For the text-containing cell, return its midpoint in [x, y] coordinate format. 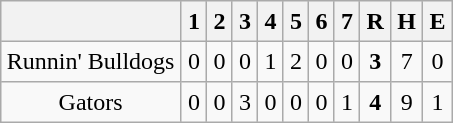
H [407, 21]
R [376, 21]
Gators [90, 102]
6 [322, 21]
9 [407, 102]
Runnin' Bulldogs [90, 61]
E [438, 21]
5 [296, 21]
